Identify which cell holds the provided text, then report its [X, Y] central coordinate. 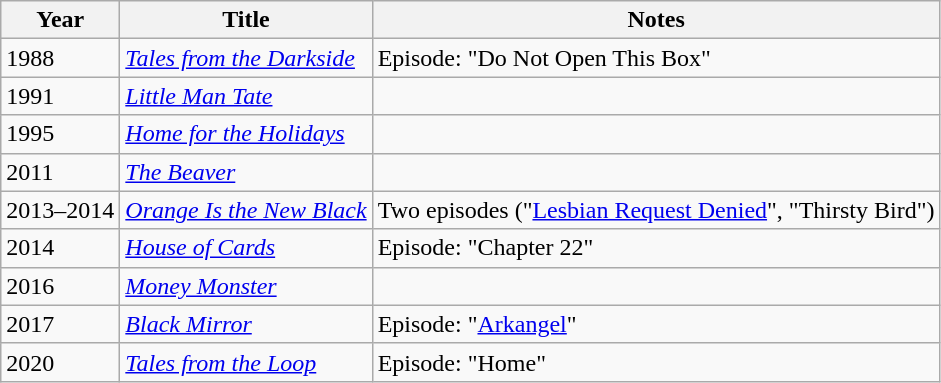
House of Cards [246, 248]
Black Mirror [246, 324]
Episode: "Arkangel" [656, 324]
1988 [60, 58]
2011 [60, 172]
Home for the Holidays [246, 134]
Money Monster [246, 286]
Year [60, 20]
Notes [656, 20]
2020 [60, 362]
Episode: "Do Not Open This Box" [656, 58]
Tales from the Loop [246, 362]
Little Man Tate [246, 96]
1991 [60, 96]
Episode: "Home" [656, 362]
2013–2014 [60, 210]
Episode: "Chapter 22" [656, 248]
The Beaver [246, 172]
Orange Is the New Black [246, 210]
Two episodes ("Lesbian Request Denied", "Thirsty Bird") [656, 210]
Title [246, 20]
Tales from the Darkside [246, 58]
2014 [60, 248]
1995 [60, 134]
2016 [60, 286]
2017 [60, 324]
